Extract the (x, y) coordinate from the center of the cell holding the provided text.  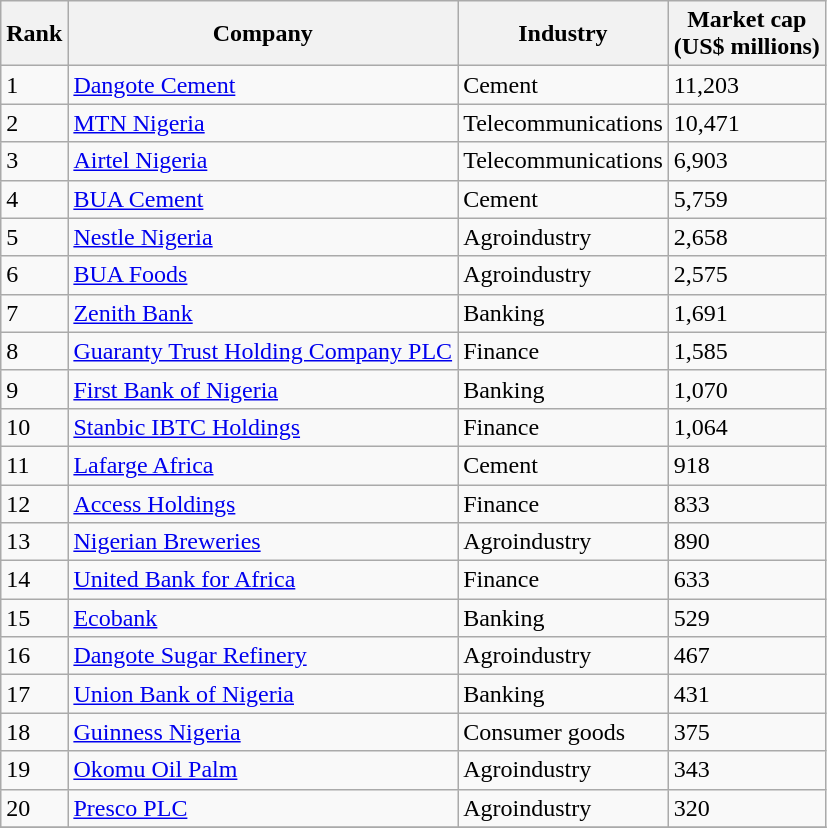
Guaranty Trust Holding Company PLC (263, 351)
10 (34, 427)
10,471 (746, 123)
1 (34, 85)
343 (746, 770)
Ecobank (263, 618)
6,903 (746, 161)
833 (746, 503)
Company (263, 34)
Dangote Cement (263, 85)
BUA Cement (263, 199)
3 (34, 161)
20 (34, 808)
8 (34, 351)
320 (746, 808)
918 (746, 465)
Union Bank of Nigeria (263, 694)
11,203 (746, 85)
4 (34, 199)
529 (746, 618)
Airtel Nigeria (263, 161)
7 (34, 313)
Market cap(US$ millions) (746, 34)
1,070 (746, 389)
467 (746, 656)
BUA Foods (263, 275)
5 (34, 237)
890 (746, 542)
United Bank for Africa (263, 580)
1,064 (746, 427)
Zenith Bank (263, 313)
Stanbic IBTC Holdings (263, 427)
Guinness Nigeria (263, 732)
Rank (34, 34)
Presco PLC (263, 808)
375 (746, 732)
11 (34, 465)
1,691 (746, 313)
Nestle Nigeria (263, 237)
16 (34, 656)
14 (34, 580)
Consumer goods (564, 732)
Industry (564, 34)
633 (746, 580)
18 (34, 732)
12 (34, 503)
17 (34, 694)
15 (34, 618)
Access Holdings (263, 503)
First Bank of Nigeria (263, 389)
431 (746, 694)
9 (34, 389)
2,575 (746, 275)
2 (34, 123)
Lafarge Africa (263, 465)
1,585 (746, 351)
5,759 (746, 199)
Okomu Oil Palm (263, 770)
19 (34, 770)
MTN Nigeria (263, 123)
2,658 (746, 237)
6 (34, 275)
Dangote Sugar Refinery (263, 656)
Nigerian Breweries (263, 542)
13 (34, 542)
